Find where the given text appears and provide that cell's center as (x, y) coordinate. 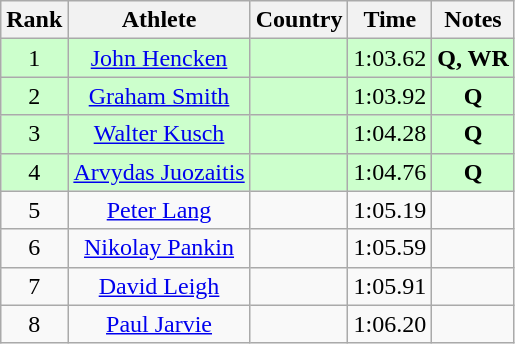
Q, WR (474, 58)
Rank (34, 20)
Peter Lang (159, 210)
6 (34, 248)
Time (390, 20)
1:03.62 (390, 58)
David Leigh (159, 286)
4 (34, 172)
Walter Kusch (159, 134)
1:04.28 (390, 134)
1:05.59 (390, 248)
1:04.76 (390, 172)
7 (34, 286)
2 (34, 96)
Paul Jarvie (159, 324)
5 (34, 210)
John Hencken (159, 58)
1:06.20 (390, 324)
1:05.91 (390, 286)
Graham Smith (159, 96)
Country (299, 20)
Athlete (159, 20)
Arvydas Juozaitis (159, 172)
1:03.92 (390, 96)
3 (34, 134)
Nikolay Pankin (159, 248)
8 (34, 324)
1:05.19 (390, 210)
1 (34, 58)
Notes (474, 20)
